Extract the (x, y) coordinate from the center of the cell holding the provided text.  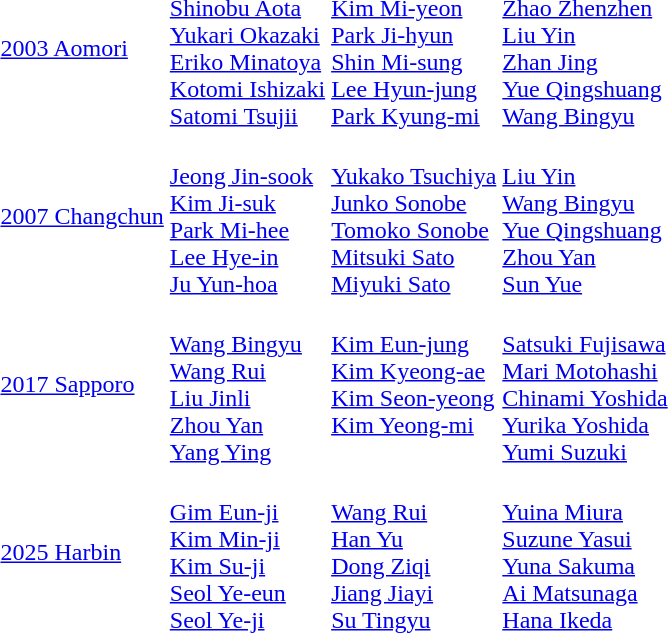
Jeong Jin-sookKim Ji-sukPark Mi-heeLee Hye-inJu Yun-hoa (247, 216)
Wang BingyuWang RuiLiu JinliZhou YanYang Ying (247, 384)
Yukako TsuchiyaJunko SonobeTomoko SonobeMitsuki SatoMiyuki Sato (414, 216)
Kim Eun-jungKim Kyeong-aeKim Seon-yeongKim Yeong-mi (414, 384)
